Locate the cell with the specified text and output its [x, y] center coordinate. 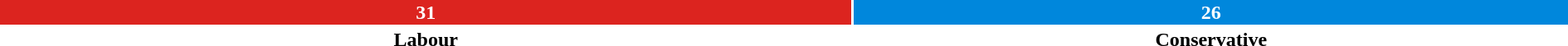
26 [1211, 12]
31 [426, 12]
